Identify which cell holds the provided text, then report its [x, y] central coordinate. 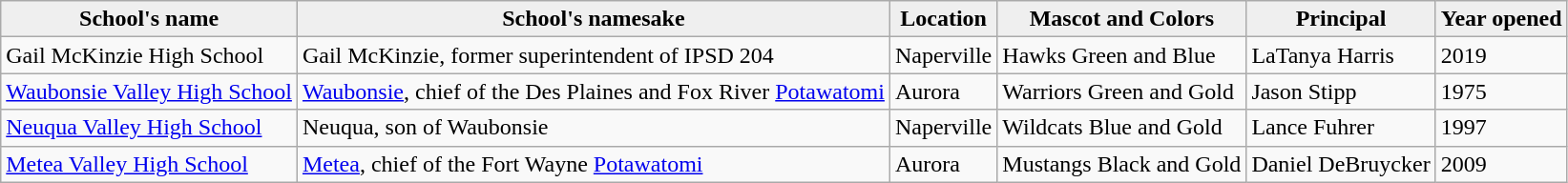
Metea Valley High School [149, 164]
Waubonsie, chief of the Des Plaines and Fox River Potawatomi [594, 91]
1997 [1501, 128]
1975 [1501, 91]
Metea, chief of the Fort Wayne Potawatomi [594, 164]
School's namesake [594, 19]
Gail McKinzie High School [149, 55]
Neuqua Valley High School [149, 128]
School's name [149, 19]
Hawks Green and Blue [1122, 55]
Jason Stipp [1341, 91]
Mascot and Colors [1122, 19]
Mustangs Black and Gold [1122, 164]
Year opened [1501, 19]
Location [943, 19]
2009 [1501, 164]
Daniel DeBruycker [1341, 164]
Gail McKinzie, former superintendent of IPSD 204 [594, 55]
Lance Fuhrer [1341, 128]
Warriors Green and Gold [1122, 91]
Waubonsie Valley High School [149, 91]
Neuqua, son of Waubonsie [594, 128]
Wildcats Blue and Gold [1122, 128]
Principal [1341, 19]
2019 [1501, 55]
LaTanya Harris [1341, 55]
